Pinpoint the cell where the given text exists, returning its (X, Y) midpoint coordinate. 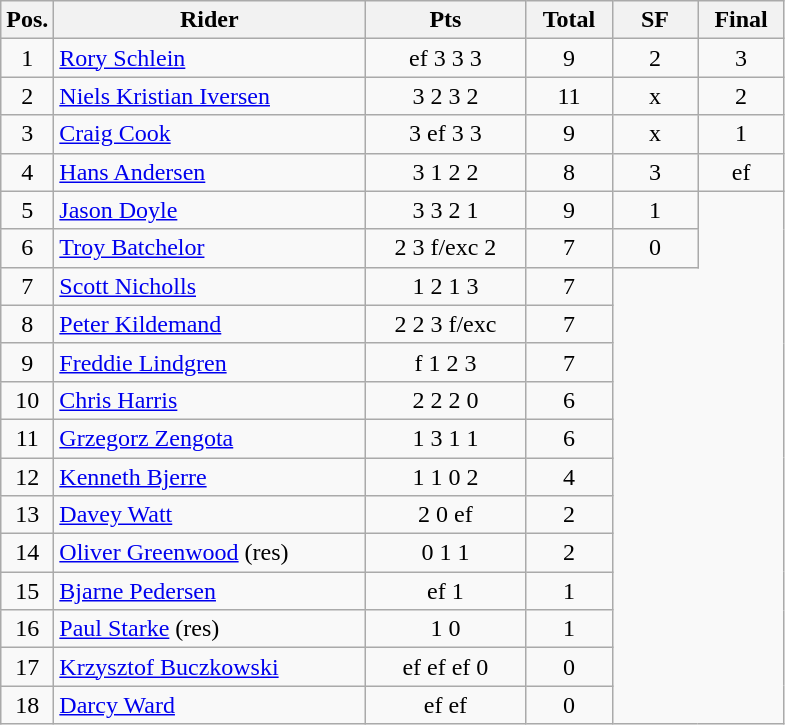
13 (28, 515)
Rory Schlein (210, 58)
Pos. (28, 20)
Grzegorz Zengota (210, 438)
1 2 1 3 (446, 286)
Rider (210, 20)
18 (28, 705)
Pts (446, 20)
1 3 1 1 (446, 438)
Craig Cook (210, 134)
Paul Starke (res) (210, 629)
Krzysztof Buczkowski (210, 667)
5 (28, 210)
Jason Doyle (210, 210)
Bjarne Pedersen (210, 591)
ef 1 (446, 591)
Total (569, 20)
1 1 0 2 (446, 477)
ef (741, 172)
ef ef (446, 705)
Niels Kristian Iversen (210, 96)
ef ef ef 0 (446, 667)
3 2 3 2 (446, 96)
3 1 2 2 (446, 172)
ef 3 3 3 (446, 58)
15 (28, 591)
2 3 f/exc 2 (446, 248)
16 (28, 629)
Scott Nicholls (210, 286)
17 (28, 667)
0 1 1 (446, 553)
Peter Kildemand (210, 324)
3 3 2 1 (446, 210)
Darcy Ward (210, 705)
Kenneth Bjerre (210, 477)
2 2 3 f/exc (446, 324)
Final (741, 20)
2 0 ef (446, 515)
2 2 2 0 (446, 400)
Freddie Lindgren (210, 362)
SF (655, 20)
Oliver Greenwood (res) (210, 553)
Davey Watt (210, 515)
Troy Batchelor (210, 248)
3 ef 3 3 (446, 134)
10 (28, 400)
1 0 (446, 629)
f 1 2 3 (446, 362)
Hans Andersen (210, 172)
12 (28, 477)
14 (28, 553)
Chris Harris (210, 400)
